From the cell containing the given text, extract its center point as (x, y) coordinate. 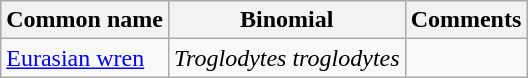
Eurasian wren (85, 58)
Comments (466, 20)
Binomial (286, 20)
Troglodytes troglodytes (286, 58)
Common name (85, 20)
